Output the (x, y) coordinate of the center of the cell containing the given text.  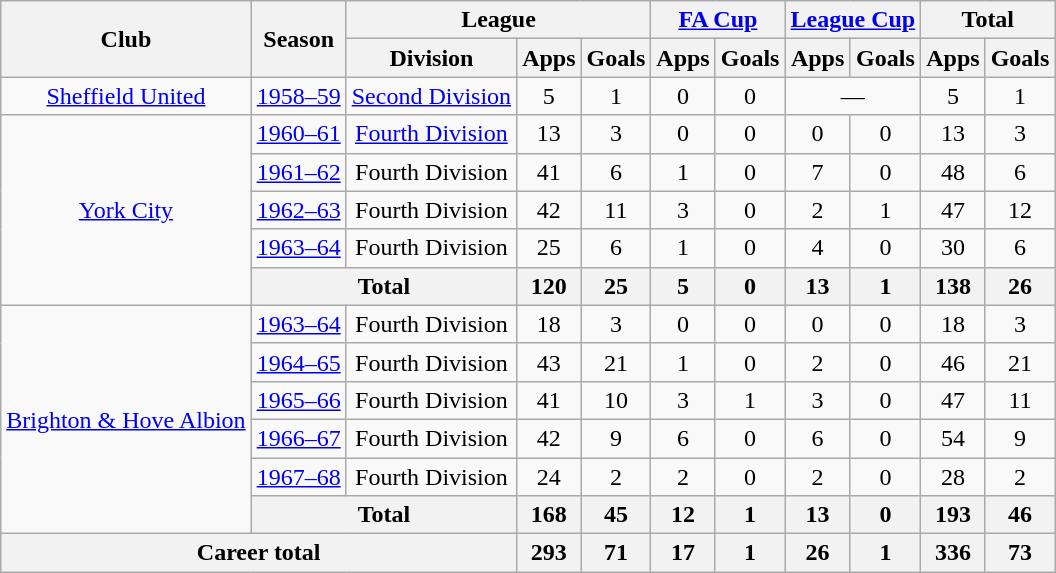
10 (616, 400)
120 (549, 286)
7 (818, 172)
73 (1020, 553)
1965–66 (298, 400)
1967–68 (298, 477)
Sheffield United (126, 96)
1966–67 (298, 438)
Division (431, 58)
168 (549, 515)
Second Division (431, 96)
48 (953, 172)
54 (953, 438)
293 (549, 553)
1964–65 (298, 362)
Season (298, 39)
York City (126, 210)
138 (953, 286)
Brighton & Hove Albion (126, 419)
17 (683, 553)
1960–61 (298, 134)
43 (549, 362)
28 (953, 477)
League Cup (853, 20)
1958–59 (298, 96)
45 (616, 515)
193 (953, 515)
1962–63 (298, 210)
30 (953, 248)
Club (126, 39)
— (853, 96)
4 (818, 248)
1961–62 (298, 172)
FA Cup (718, 20)
71 (616, 553)
League (498, 20)
336 (953, 553)
24 (549, 477)
Career total (259, 553)
